Pinpoint the cell where the given text exists, returning its (x, y) midpoint coordinate. 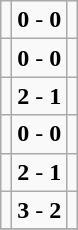
3 - 2 (40, 210)
